Output the [x, y] coordinate of the center of the cell containing the given text.  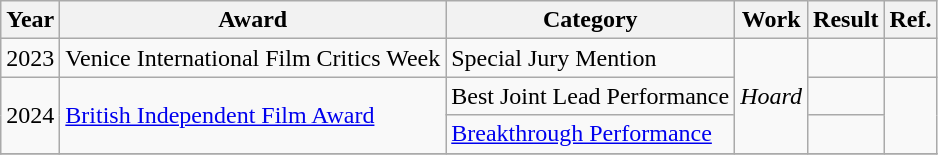
Venice International Film Critics Week [253, 58]
Special Jury Mention [590, 58]
Award [253, 20]
Ref. [910, 20]
British Independent Film Award [253, 115]
Work [772, 20]
Result [846, 20]
Category [590, 20]
Hoard [772, 96]
2024 [30, 115]
Best Joint Lead Performance [590, 96]
Year [30, 20]
2023 [30, 58]
Breakthrough Performance [590, 134]
